Scan for the cell matching the given text and deliver its [X, Y] coordinate at center. 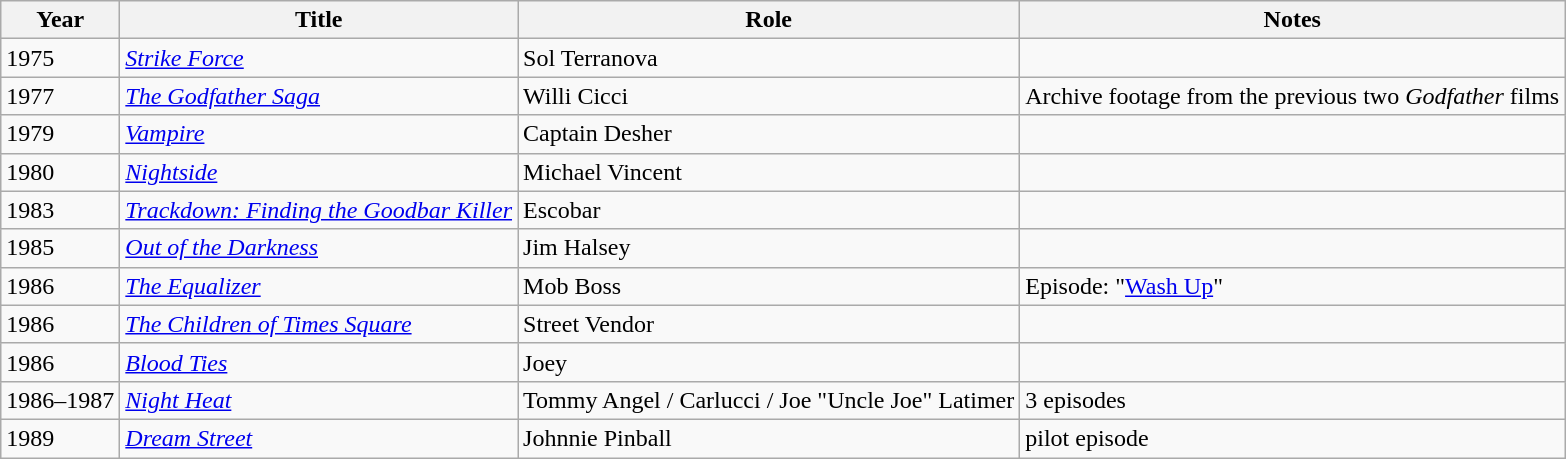
Captain Desher [769, 134]
1975 [60, 58]
The Equalizer [319, 286]
Title [319, 20]
Sol Terranova [769, 58]
Tommy Angel / Carlucci / Joe "Uncle Joe" Latimer [769, 400]
Blood Ties [319, 362]
Willi Cicci [769, 96]
1977 [60, 96]
1989 [60, 438]
Role [769, 20]
Out of the Darkness [319, 248]
Trackdown: Finding the Goodbar Killer [319, 210]
Joey [769, 362]
Notes [1292, 20]
1983 [60, 210]
Escobar [769, 210]
1979 [60, 134]
Mob Boss [769, 286]
The Children of Times Square [319, 324]
3 episodes [1292, 400]
Nightside [319, 172]
Strike Force [319, 58]
Night Heat [319, 400]
1980 [60, 172]
Archive footage from the previous two Godfather films [1292, 96]
Episode: "Wash Up" [1292, 286]
pilot episode [1292, 438]
Michael Vincent [769, 172]
Street Vendor [769, 324]
Dream Street [319, 438]
The Godfather Saga [319, 96]
Vampire [319, 134]
Johnnie Pinball [769, 438]
1985 [60, 248]
Jim Halsey [769, 248]
1986–1987 [60, 400]
Year [60, 20]
